From the cell containing the given text, extract its center point as [x, y] coordinate. 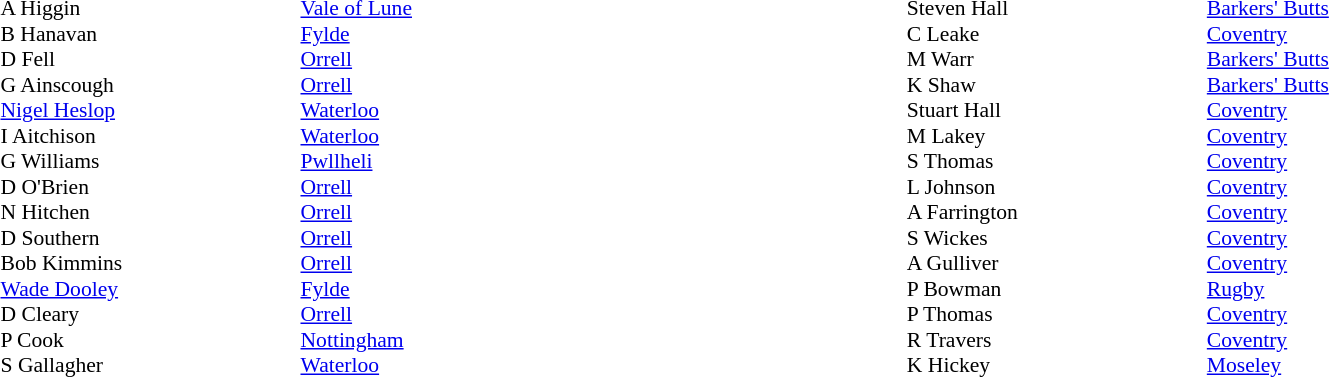
P Bowman [1057, 289]
C Leake [1057, 34]
N Hitchen [150, 213]
D Southern [150, 238]
Rugby [1268, 289]
D Fell [150, 59]
A Gulliver [1057, 263]
Nigel Heslop [150, 111]
Pwllheli [356, 161]
M Lakey [1057, 136]
D Cleary [150, 315]
S Thomas [1057, 161]
L Johnson [1057, 187]
S Wickes [1057, 238]
Stuart Hall [1057, 111]
Nottingham [356, 340]
M Warr [1057, 59]
Bob Kimmins [150, 263]
G Williams [150, 161]
A Farrington [1057, 213]
K Shaw [1057, 85]
R Travers [1057, 340]
B Hanavan [150, 34]
P Cook [150, 340]
P Thomas [1057, 315]
Wade Dooley [150, 289]
I Aitchison [150, 136]
G Ainscough [150, 85]
D O'Brien [150, 187]
